Identify which cell holds the provided text, then report its (x, y) central coordinate. 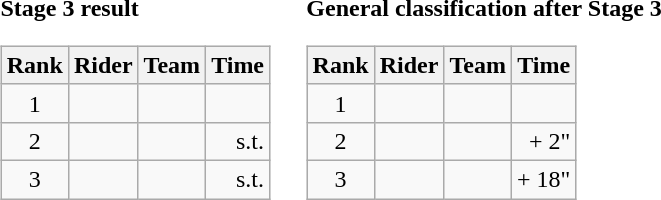
+ 2" (543, 141)
+ 18" (543, 179)
